Pinpoint the cell where the given text exists, returning its (X, Y) midpoint coordinate. 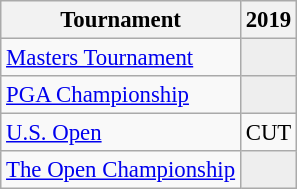
Tournament (121, 20)
U.S. Open (121, 133)
The Open Championship (121, 170)
PGA Championship (121, 95)
CUT (268, 133)
2019 (268, 20)
Masters Tournament (121, 58)
